Find where the given text appears and provide that cell's center as (x, y) coordinate. 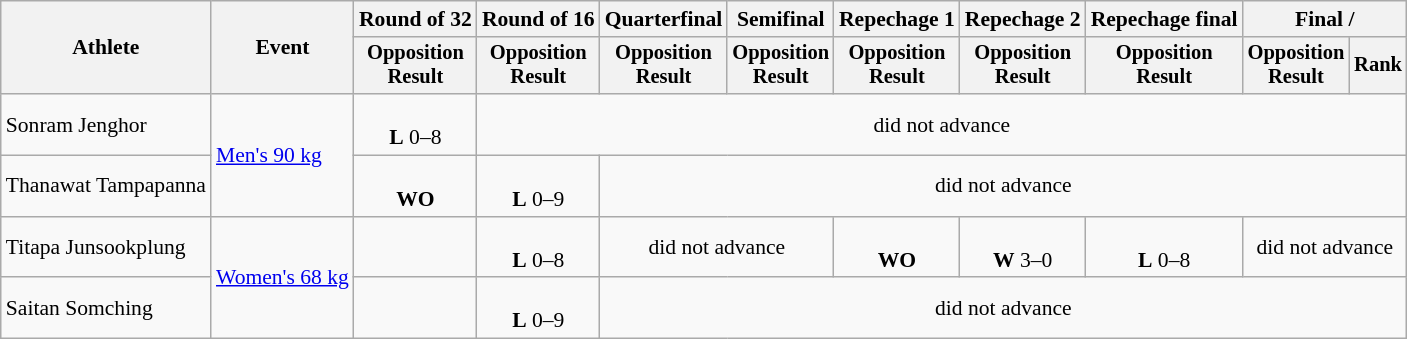
Sonram Jenghor (106, 124)
Rank (1378, 66)
Round of 32 (416, 19)
Women's 68 kg (282, 278)
Quarterfinal (664, 19)
Thanawat Tampapanna (106, 186)
Final / (1325, 19)
Round of 16 (538, 19)
W 3–0 (1023, 248)
Repechage 1 (897, 19)
Saitan Somching (106, 308)
Repechage 2 (1023, 19)
Semifinal (780, 19)
Men's 90 kg (282, 155)
Event (282, 48)
Repechage final (1164, 19)
Titapa Junsookplung (106, 248)
Athlete (106, 48)
